Extract the (x, y) coordinate from the center of the cell holding the provided text.  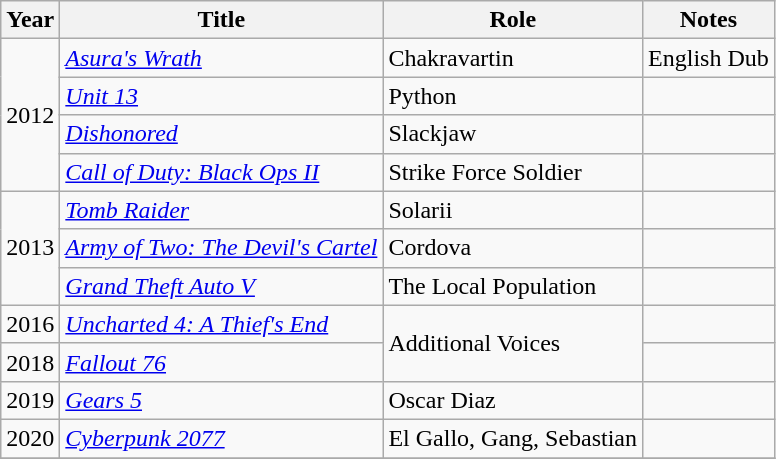
English Dub (709, 58)
Call of Duty: Black Ops II (222, 172)
Army of Two: The Devil's Cartel (222, 248)
El Gallo, Gang, Sebastian (513, 438)
2016 (30, 324)
Strike Force Soldier (513, 172)
Unit 13 (222, 96)
Cyberpunk 2077 (222, 438)
Grand Theft Auto V (222, 286)
Solarii (513, 210)
Cordova (513, 248)
2013 (30, 248)
Fallout 76 (222, 362)
Title (222, 20)
Year (30, 20)
2020 (30, 438)
Chakravartin (513, 58)
Additional Voices (513, 343)
Slackjaw (513, 134)
Tomb Raider (222, 210)
Oscar Diaz (513, 400)
2018 (30, 362)
Asura's Wrath (222, 58)
The Local Population (513, 286)
2019 (30, 400)
2012 (30, 115)
Notes (709, 20)
Role (513, 20)
Dishonored (222, 134)
Gears 5 (222, 400)
Python (513, 96)
Uncharted 4: A Thief's End (222, 324)
